From the cell containing the given text, extract its center point as (x, y) coordinate. 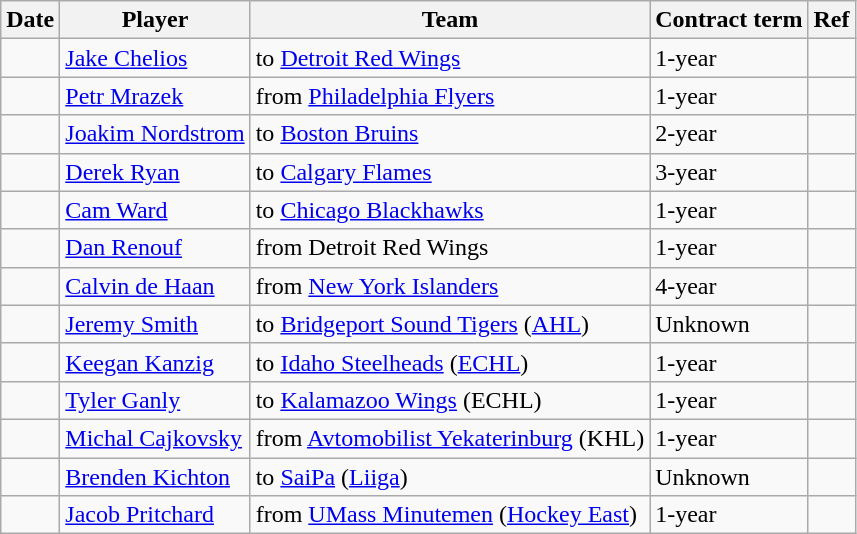
to Calgary Flames (450, 172)
Team (450, 20)
Derek Ryan (155, 172)
to Idaho Steelheads (ECHL) (450, 362)
from Philadelphia Flyers (450, 96)
Calvin de Haan (155, 286)
Joakim Nordstrom (155, 134)
to Boston Bruins (450, 134)
to Kalamazoo Wings (ECHL) (450, 400)
Jacob Pritchard (155, 515)
Petr Mrazek (155, 96)
Brenden Kichton (155, 477)
Date (30, 20)
to Chicago Blackhawks (450, 210)
3-year (729, 172)
to Bridgeport Sound Tigers (AHL) (450, 324)
Jake Chelios (155, 58)
Keegan Kanzig (155, 362)
from New York Islanders (450, 286)
Dan Renouf (155, 248)
from Detroit Red Wings (450, 248)
Tyler Ganly (155, 400)
Michal Cajkovsky (155, 438)
to SaiPa (Liiga) (450, 477)
to Detroit Red Wings (450, 58)
Cam Ward (155, 210)
Ref (832, 20)
from UMass Minutemen (Hockey East) (450, 515)
Jeremy Smith (155, 324)
4-year (729, 286)
Contract term (729, 20)
Player (155, 20)
2-year (729, 134)
from Avtomobilist Yekaterinburg (KHL) (450, 438)
